Output the (X, Y) coordinate of the center of the cell containing the given text.  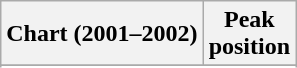
Chart (2001–2002) (102, 34)
Peakposition (249, 34)
